For the text-containing cell, return its midpoint in [x, y] coordinate format. 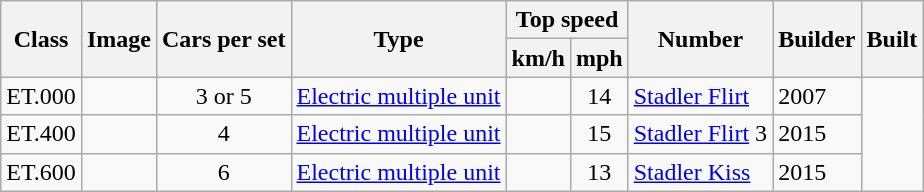
Built [892, 39]
14 [599, 96]
2007 [817, 96]
Type [398, 39]
13 [599, 172]
mph [599, 58]
4 [224, 134]
3 or 5 [224, 96]
ET.600 [42, 172]
Top speed [567, 20]
ET.400 [42, 134]
ET.000 [42, 96]
15 [599, 134]
Builder [817, 39]
Stadler Kiss [700, 172]
km/h [538, 58]
6 [224, 172]
Image [118, 39]
Stadler Flirt 3 [700, 134]
Class [42, 39]
Stadler Flirt [700, 96]
Number [700, 39]
Cars per set [224, 39]
